For the text-containing cell, return its midpoint in [X, Y] coordinate format. 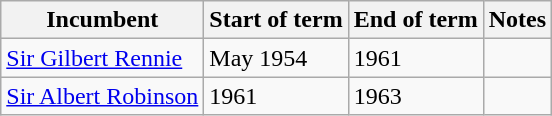
Sir Albert Robinson [102, 96]
Sir Gilbert Rennie [102, 58]
Incumbent [102, 20]
1963 [416, 96]
Start of term [276, 20]
End of term [416, 20]
May 1954 [276, 58]
Notes [517, 20]
